Return the [X, Y] coordinate for the center point of the cell that contains the specified text.  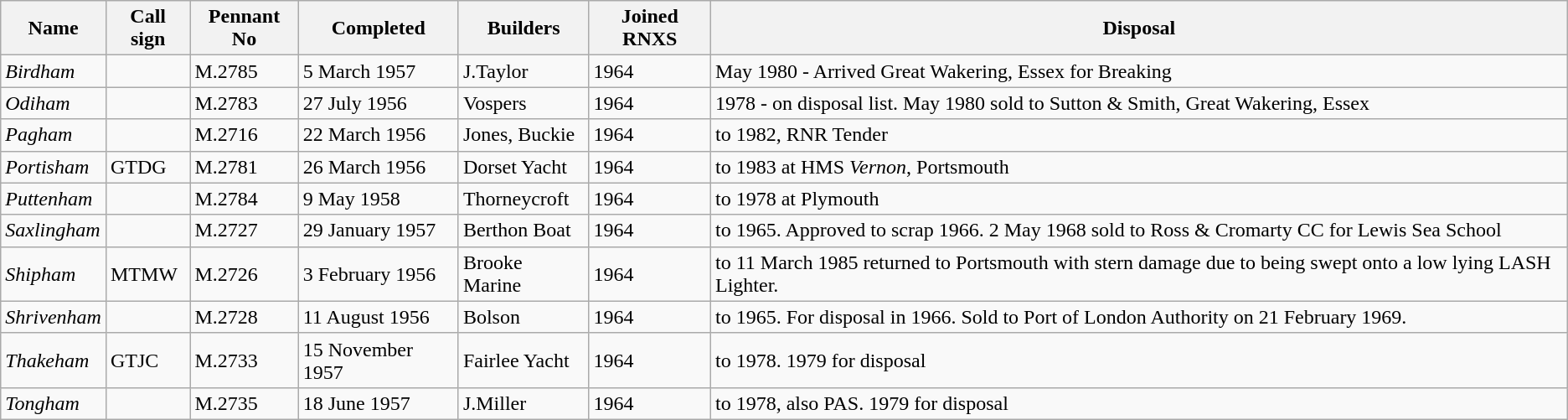
M.2728 [245, 317]
GTDG [147, 167]
M.2716 [245, 135]
M.2733 [245, 360]
to 1965. For disposal in 1966. Sold to Port of London Authority on 21 February 1969. [1139, 317]
1978 - on disposal list. May 1980 sold to Sutton & Smith, Great Wakering, Essex [1139, 103]
3 February 1956 [379, 273]
Odiham [54, 103]
M.2735 [245, 403]
M.2781 [245, 167]
M.2784 [245, 199]
to 11 March 1985 returned to Portsmouth with stern damage due to being swept onto a low lying LASH Lighter. [1139, 273]
9 May 1958 [379, 199]
Jones, Buckie [524, 135]
15 November 1957 [379, 360]
Thakeham [54, 360]
M.2726 [245, 273]
27 July 1956 [379, 103]
Disposal [1139, 29]
29 January 1957 [379, 231]
Puttenham [54, 199]
Shrivenham [54, 317]
Dorset Yacht [524, 167]
Pennant No [245, 29]
Builders [524, 29]
Tongham [54, 403]
5 March 1957 [379, 71]
Thorneycroft [524, 199]
MTMW [147, 273]
M.2727 [245, 231]
Completed [379, 29]
J.Miller [524, 403]
to 1978 at Plymouth [1139, 199]
to 1983 at HMS Vernon, Portsmouth [1139, 167]
Portisham [54, 167]
11 August 1956 [379, 317]
Brooke Marine [524, 273]
GTJC [147, 360]
to 1978. 1979 for disposal [1139, 360]
Bolson [524, 317]
Call sign [147, 29]
May 1980 - Arrived Great Wakering, Essex for Breaking [1139, 71]
18 June 1957 [379, 403]
Joined RNXS [650, 29]
to 1965. Approved to scrap 1966. 2 May 1968 sold to Ross & Cromarty CC for Lewis Sea School [1139, 231]
to 1982, RNR Tender [1139, 135]
Name [54, 29]
Saxlingham [54, 231]
Vospers [524, 103]
Fairlee Yacht [524, 360]
to 1978, also PAS. 1979 for disposal [1139, 403]
M.2783 [245, 103]
J.Taylor [524, 71]
Shipham [54, 273]
M.2785 [245, 71]
Birdham [54, 71]
22 March 1956 [379, 135]
Berthon Boat [524, 231]
26 March 1956 [379, 167]
Pagham [54, 135]
